Return (X, Y) of the center of cell containing provided text 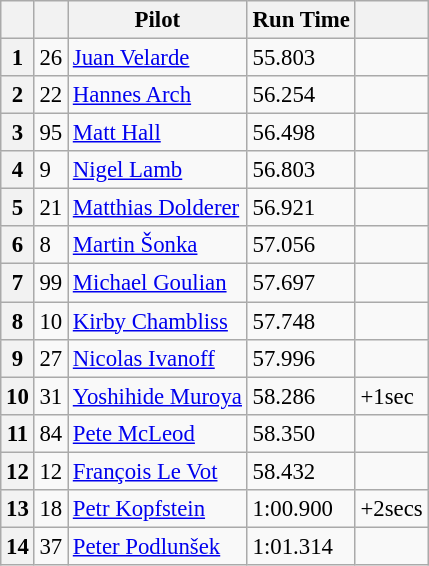
François Le Vot (158, 471)
18 (50, 509)
Pete McLeod (158, 433)
58.286 (301, 396)
99 (50, 283)
58.350 (301, 433)
+2secs (392, 509)
Matt Hall (158, 133)
56.254 (301, 95)
1:01.314 (301, 546)
Kirby Chambliss (158, 321)
Nigel Lamb (158, 170)
31 (50, 396)
26 (50, 58)
84 (50, 433)
37 (50, 546)
Run Time (301, 20)
Petr Kopfstein (158, 509)
22 (50, 95)
56.921 (301, 208)
4 (18, 170)
21 (50, 208)
Hannes Arch (158, 95)
95 (50, 133)
56.498 (301, 133)
55.803 (301, 58)
3 (18, 133)
Nicolas Ivanoff (158, 358)
+1sec (392, 396)
57.697 (301, 283)
14 (18, 546)
57.748 (301, 321)
1:00.900 (301, 509)
56.803 (301, 170)
2 (18, 95)
6 (18, 245)
5 (18, 208)
Martin Šonka (158, 245)
Juan Velarde (158, 58)
7 (18, 283)
27 (50, 358)
11 (18, 433)
Matthias Dolderer (158, 208)
Pilot (158, 20)
57.056 (301, 245)
58.432 (301, 471)
Peter Podlunšek (158, 546)
Michael Goulian (158, 283)
1 (18, 58)
Yoshihide Muroya (158, 396)
13 (18, 509)
57.996 (301, 358)
